Identify which cell holds the provided text, then report its [x, y] central coordinate. 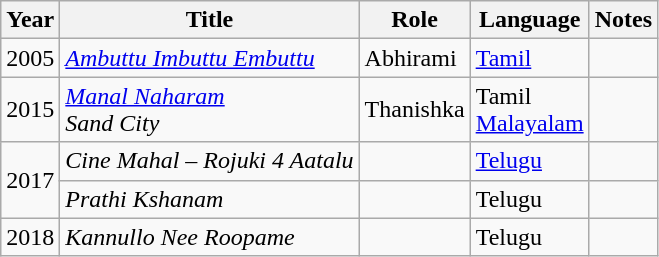
Tamil [530, 58]
Kannullo Nee Roopame [210, 237]
Prathi Kshanam [210, 199]
Title [210, 20]
Ambuttu Imbuttu Embuttu [210, 58]
Cine Mahal – Rojuki 4 Aatalu [210, 161]
Manal NaharamSand City [210, 110]
Notes [623, 20]
2018 [30, 237]
2005 [30, 58]
TamilMalayalam [530, 110]
2017 [30, 180]
Thanishka [414, 110]
Role [414, 20]
Language [530, 20]
Abhirami [414, 58]
2015 [30, 110]
Year [30, 20]
